Search for the cell housing the specified text and yield its [x, y] center coordinate. 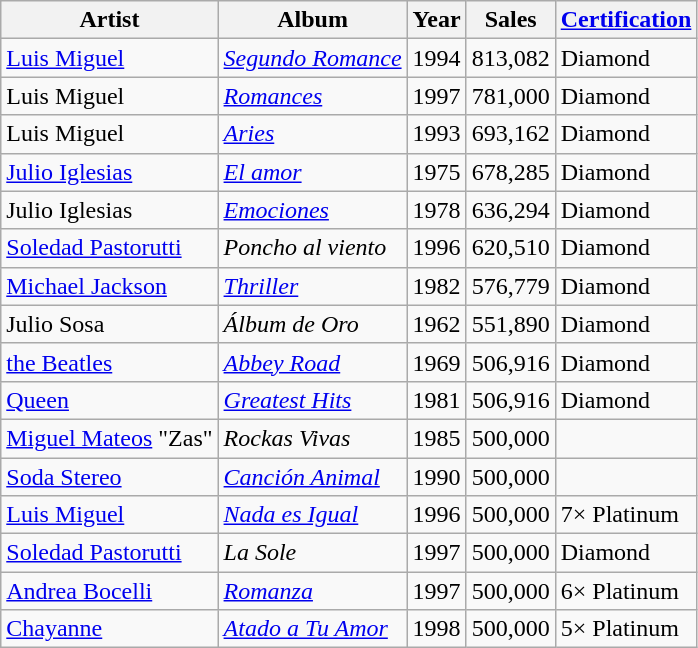
Artist [110, 20]
678,285 [510, 172]
1982 [436, 286]
Julio Sosa [110, 324]
Soda Stereo [110, 477]
1993 [436, 134]
1990 [436, 477]
6× Platinum [626, 591]
Canción Animal [312, 477]
Segundo Romance [312, 58]
1994 [436, 58]
El amor [312, 172]
Album [312, 20]
Poncho al viento [312, 248]
7× Platinum [626, 515]
Rockas Vivas [312, 438]
Thriller [312, 286]
1962 [436, 324]
813,082 [510, 58]
620,510 [510, 248]
the Beatles [110, 362]
Year [436, 20]
5× Platinum [626, 629]
1975 [436, 172]
781,000 [510, 96]
1998 [436, 629]
Emociones [312, 210]
Romances [312, 96]
Miguel Mateos "Zas" [110, 438]
Sales [510, 20]
1985 [436, 438]
Aries [312, 134]
576,779 [510, 286]
1978 [436, 210]
Certification [626, 20]
Atado a Tu Amor [312, 629]
693,162 [510, 134]
Abbey Road [312, 362]
Romanza [312, 591]
Álbum de Oro [312, 324]
Greatest Hits [312, 400]
Nada es Igual [312, 515]
1981 [436, 400]
1969 [436, 362]
La Sole [312, 553]
Queen [110, 400]
Andrea Bocelli [110, 591]
636,294 [510, 210]
551,890 [510, 324]
Michael Jackson [110, 286]
Chayanne [110, 629]
